Locate the cell with the specified text and output its [X, Y] center coordinate. 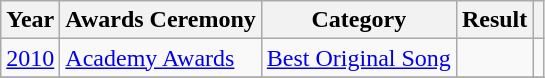
Academy Awards [160, 58]
Awards Ceremony [160, 20]
Year [30, 20]
Category [358, 20]
Result [494, 20]
2010 [30, 58]
Best Original Song [358, 58]
